Provide the (X, Y) coordinate of the cell's center where the given text is located.  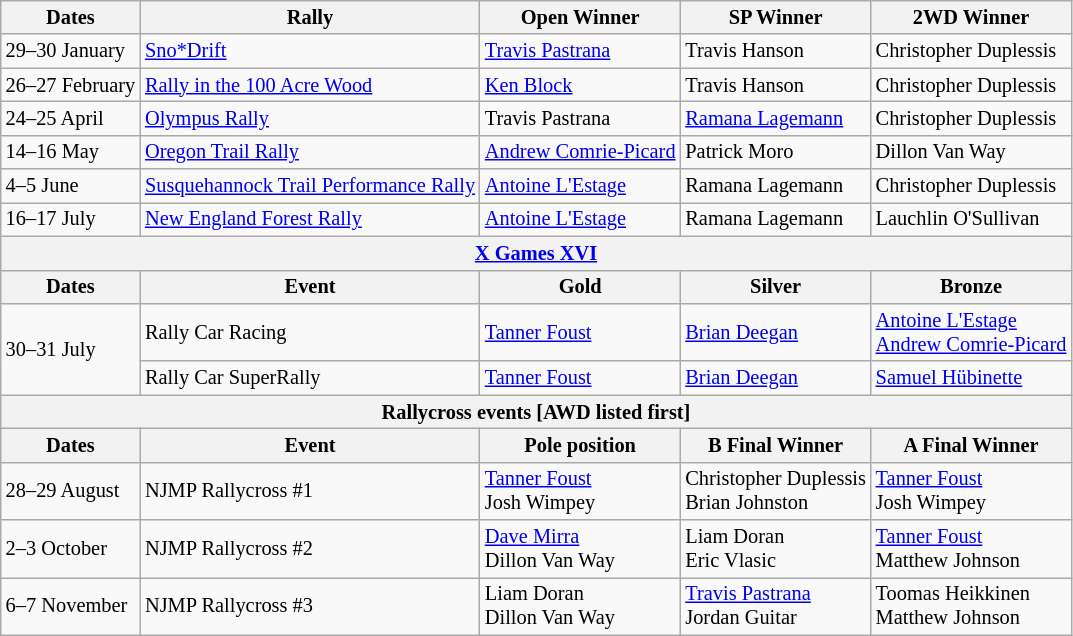
28–29 August (70, 491)
Bronze (971, 287)
Rally in the 100 Acre Wood (310, 85)
Dillon Van Way (971, 152)
NJMP Rallycross #2 (310, 549)
4–5 June (70, 186)
26–27 February (70, 85)
Toomas HeikkinenMatthew Johnson (971, 606)
16–17 July (70, 219)
Gold (580, 287)
30–31 July (70, 348)
Rallycross events [AWD listed first] (536, 412)
Susquehannock Trail Performance Rally (310, 186)
Pole position (580, 445)
Liam DoranDillon Van Way (580, 606)
A Final Winner (971, 445)
Olympus Rally (310, 118)
Andrew Comrie-Picard (580, 152)
Lauchlin O'Sullivan (971, 219)
Antoine L'EstageAndrew Comrie-Picard (971, 332)
Liam DoranEric Vlasic (775, 549)
Silver (775, 287)
Tanner FoustMatthew Johnson (971, 549)
2WD Winner (971, 17)
Rally Car Racing (310, 332)
Sno*Drift (310, 51)
NJMP Rallycross #3 (310, 606)
Christopher DuplessisBrian Johnston (775, 491)
Dave MirraDillon Van Way (580, 549)
2–3 October (70, 549)
29–30 January (70, 51)
Rally (310, 17)
B Final Winner (775, 445)
New England Forest Rally (310, 219)
Rally Car SuperRally (310, 378)
Ken Block (580, 85)
NJMP Rallycross #1 (310, 491)
14–16 May (70, 152)
X Games XVI (536, 253)
24–25 April (70, 118)
Samuel Hübinette (971, 378)
Travis PastranaJordan Guitar (775, 606)
SP Winner (775, 17)
Patrick Moro (775, 152)
Open Winner (580, 17)
6–7 November (70, 606)
Oregon Trail Rally (310, 152)
